Return the (X, Y) coordinate for the center point of the cell that contains the specified text.  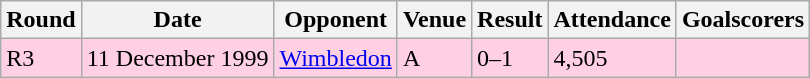
A (434, 58)
11 December 1999 (178, 58)
0–1 (510, 58)
Opponent (336, 20)
Wimbledon (336, 58)
Venue (434, 20)
Goalscorers (742, 20)
Attendance (612, 20)
R3 (41, 58)
Round (41, 20)
4,505 (612, 58)
Date (178, 20)
Result (510, 20)
